Pinpoint the cell where the given text exists, returning its [X, Y] midpoint coordinate. 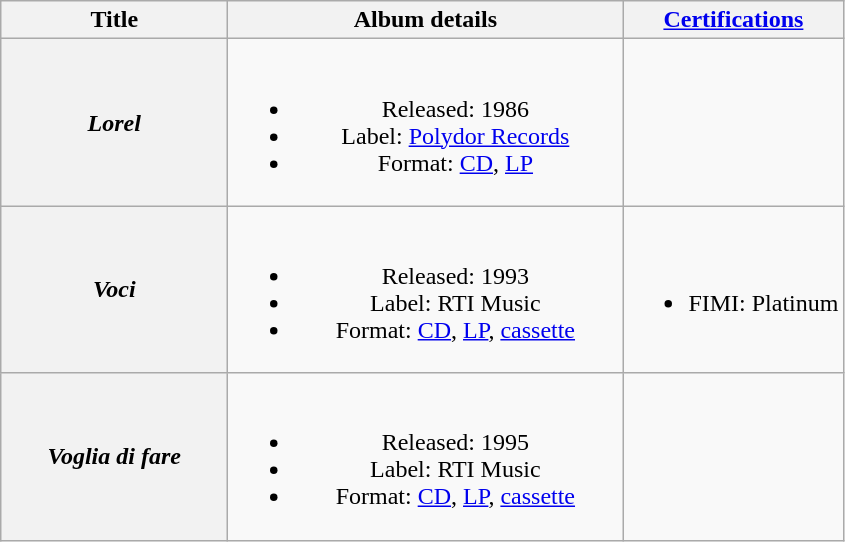
Lorel [114, 122]
Title [114, 20]
Voci [114, 290]
Released: 1995Label: RTI MusicFormat: CD, LP, cassette [426, 456]
FIMI: Platinum [734, 290]
Certifications [734, 20]
Voglia di fare [114, 456]
Album details [426, 20]
Released: 1993Label: RTI MusicFormat: CD, LP, cassette [426, 290]
Released: 1986Label: Polydor RecordsFormat: CD, LP [426, 122]
